Determine the [x, y] coordinate at the center of the cell enclosing the given text.  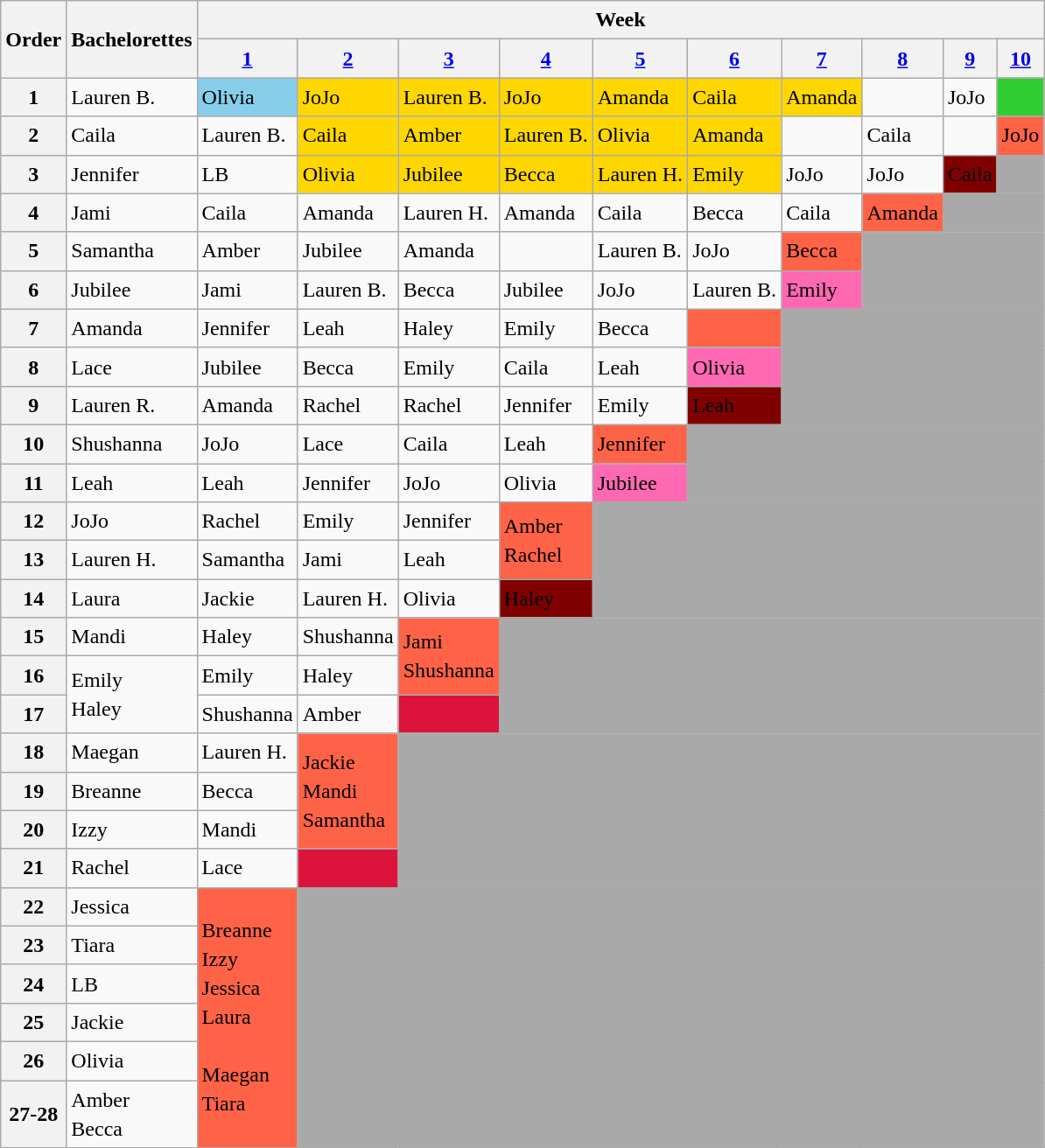
AmberBecca [131, 1113]
Jessica [131, 906]
JackieMandiSamantha [348, 791]
Tiara [131, 945]
23 [33, 945]
Order [33, 39]
14 [33, 598]
Week [621, 20]
15 [33, 637]
20 [33, 829]
BreanneIzzyJessicaLauraMaeganTiara [247, 1017]
18 [33, 752]
Breanne [131, 791]
11 [33, 483]
Bachelorettes [131, 39]
25 [33, 1022]
27-28 [33, 1113]
12 [33, 521]
17 [33, 714]
22 [33, 906]
JamiShushanna [448, 656]
26 [33, 1060]
21 [33, 868]
16 [33, 675]
24 [33, 983]
Laura [131, 598]
EmilyHaley [131, 695]
Lauren R. [131, 405]
Maegan [131, 752]
19 [33, 791]
Izzy [131, 829]
13 [33, 560]
AmberRachel [546, 541]
